Output the [X, Y] coordinate of the center of the cell containing the given text.  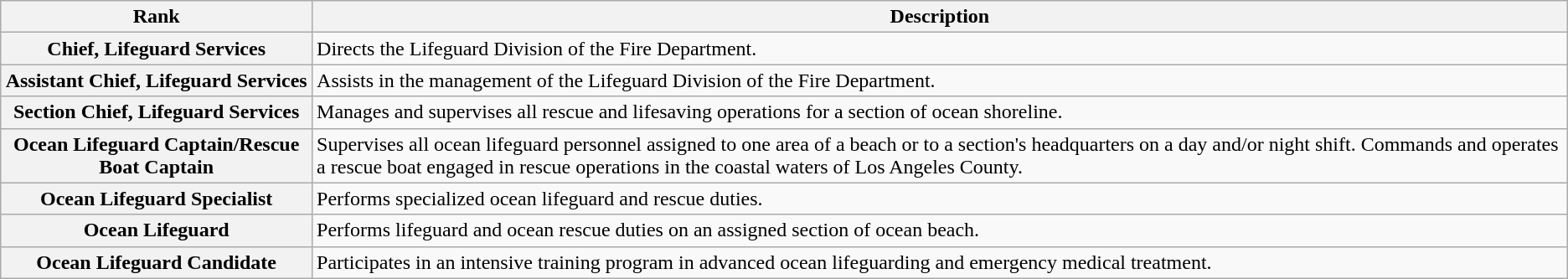
Performs lifeguard and ocean rescue duties on an assigned section of ocean beach. [940, 230]
Assistant Chief, Lifeguard Services [157, 80]
Description [940, 17]
Performs specialized ocean lifeguard and rescue duties. [940, 199]
Section Chief, Lifeguard Services [157, 112]
Chief, Lifeguard Services [157, 49]
Directs the Lifeguard Division of the Fire Department. [940, 49]
Rank [157, 17]
Participates in an intensive training program in advanced ocean lifeguarding and emergency medical treatment. [940, 262]
Ocean Lifeguard Candidate [157, 262]
Assists in the management of the Lifeguard Division of the Fire Department. [940, 80]
Manages and supervises all rescue and lifesaving operations for a section of ocean shoreline. [940, 112]
Ocean Lifeguard Captain/Rescue Boat Captain [157, 156]
Ocean Lifeguard [157, 230]
Ocean Lifeguard Specialist [157, 199]
